Extract the [X, Y] coordinate from the center of the cell holding the provided text.  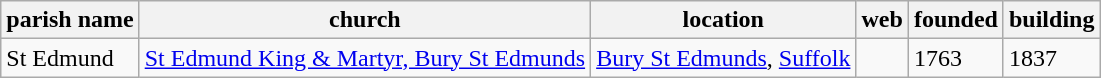
building [1051, 20]
St Edmund King & Martyr, Bury St Edmunds [364, 58]
founded [956, 20]
1837 [1051, 58]
location [724, 20]
St Edmund [70, 58]
church [364, 20]
1763 [956, 58]
web [882, 20]
parish name [70, 20]
Bury St Edmunds, Suffolk [724, 58]
